Search for the cell housing the specified text and yield its [x, y] center coordinate. 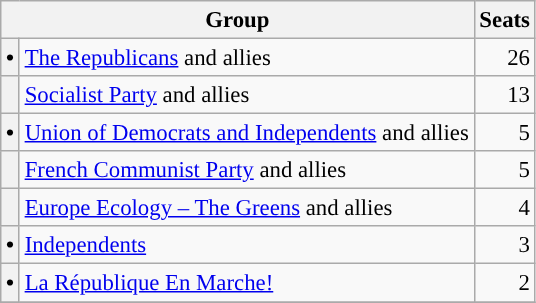
Socialist Party and allies [246, 95]
Independents [246, 245]
La République En Marche! [246, 283]
3 [504, 245]
Union of Democrats and Independents and allies [246, 133]
13 [504, 95]
4 [504, 208]
26 [504, 58]
The Republicans and allies [246, 58]
Europe Ecology – The Greens and allies [246, 208]
2 [504, 283]
Seats [504, 20]
French Communist Party and allies [246, 170]
Group [238, 20]
